Find where the given text appears and provide that cell's center as (X, Y) coordinate. 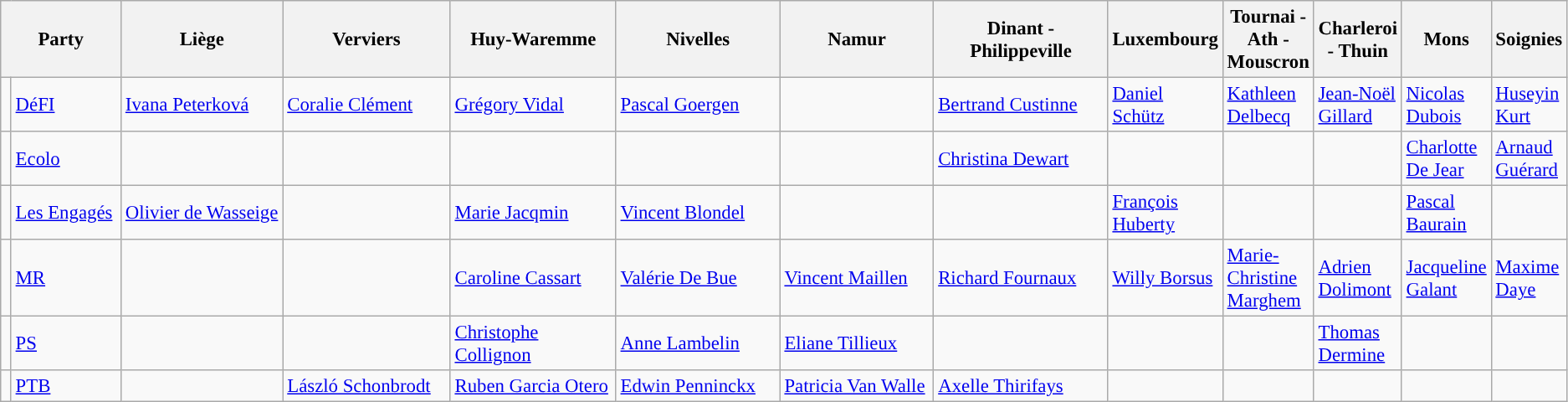
Bertrand Custinne (1021, 106)
Huseyin Kurt (1529, 106)
Caroline Cassart (533, 278)
Coralie Clément (366, 106)
Pascal Baurain (1446, 213)
Anne Lambelin (698, 343)
Kathleen Delbecq (1268, 106)
Daniel Schütz (1165, 106)
Grégory Vidal (533, 106)
Christina Dewart (1021, 159)
Vincent Maillen (857, 278)
Eliane Tillieux (857, 343)
Les Engagés (65, 213)
Patricia Van Walle (857, 386)
Mons (1446, 39)
Olivier de Wasseige (202, 213)
Party (61, 39)
Pascal Goergen (698, 106)
Nivelles (698, 39)
DéFI (65, 106)
Willy Borsus (1165, 278)
Tournai - Ath - Mouscron (1268, 39)
Axelle Thirifays (1021, 386)
Verviers (366, 39)
Vincent Blondel (698, 213)
Ecolo (65, 159)
PS (65, 343)
Valérie De Bue (698, 278)
Liège (202, 39)
Marie-Christine Marghem (1268, 278)
Jacqueline Galant (1446, 278)
Christophe Collignon (533, 343)
PTB (65, 386)
Edwin Penninckx (698, 386)
László Schonbrodt (366, 386)
Luxembourg (1165, 39)
Huy-Waremme (533, 39)
Nicolas Dubois (1446, 106)
Richard Fournaux (1021, 278)
Maxime Daye (1529, 278)
Ruben Garcia Otero (533, 386)
Soignies (1529, 39)
Marie Jacqmin (533, 213)
Arnaud Guérard (1529, 159)
Charlotte De Jear (1446, 159)
Ivana Peterková (202, 106)
Dinant - Philippeville (1021, 39)
Namur (857, 39)
François Huberty (1165, 213)
Jean-Noël Gillard (1357, 106)
Adrien Dolimont (1357, 278)
Thomas Dermine (1357, 343)
Charleroi - Thuin (1357, 39)
MR (65, 278)
